Find where the given text appears and provide that cell's center as [X, Y] coordinate. 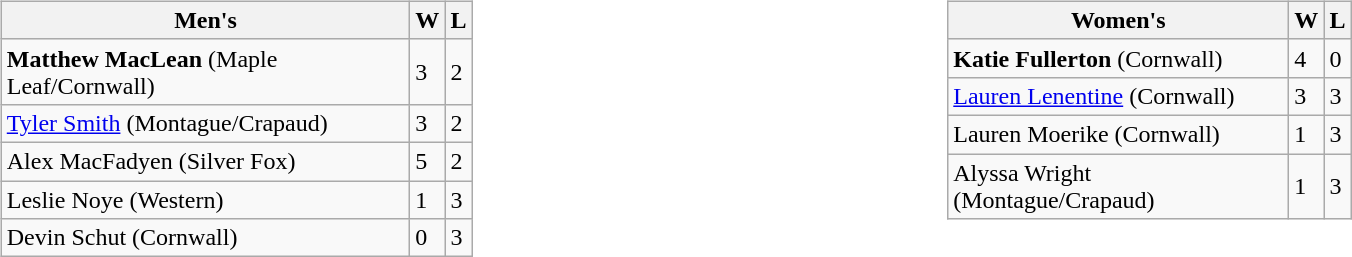
Katie Fullerton (Cornwall) [1118, 58]
Alyssa Wright (Montague/Crapaud) [1118, 186]
Tyler Smith (Montague/Crapaud) [206, 123]
Devin Schut (Cornwall) [206, 238]
5 [428, 161]
Lauren Moerike (Cornwall) [1118, 134]
4 [1306, 58]
Men's [206, 20]
Matthew MacLean (Maple Leaf/Cornwall) [206, 72]
Women's [1118, 20]
Lauren Lenentine (Cornwall) [1118, 96]
Leslie Noye (Western) [206, 199]
Alex MacFadyen (Silver Fox) [206, 161]
